Search for the cell housing the specified text and yield its (x, y) center coordinate. 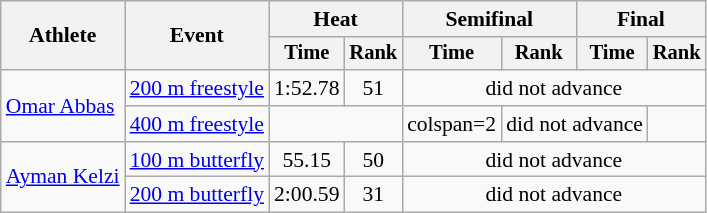
55.15 (306, 160)
1:52.78 (306, 88)
200 m freestyle (197, 88)
Final (640, 19)
Event (197, 36)
Semifinal (489, 19)
400 m freestyle (197, 124)
Omar Abbas (63, 106)
2:00.59 (306, 195)
100 m butterfly (197, 160)
51 (374, 88)
Heat (336, 19)
200 m butterfly (197, 195)
31 (374, 195)
50 (374, 160)
Athlete (63, 36)
colspan=2 (452, 124)
Ayman Kelzi (63, 178)
